Identify which cell holds the provided text, then report its (x, y) central coordinate. 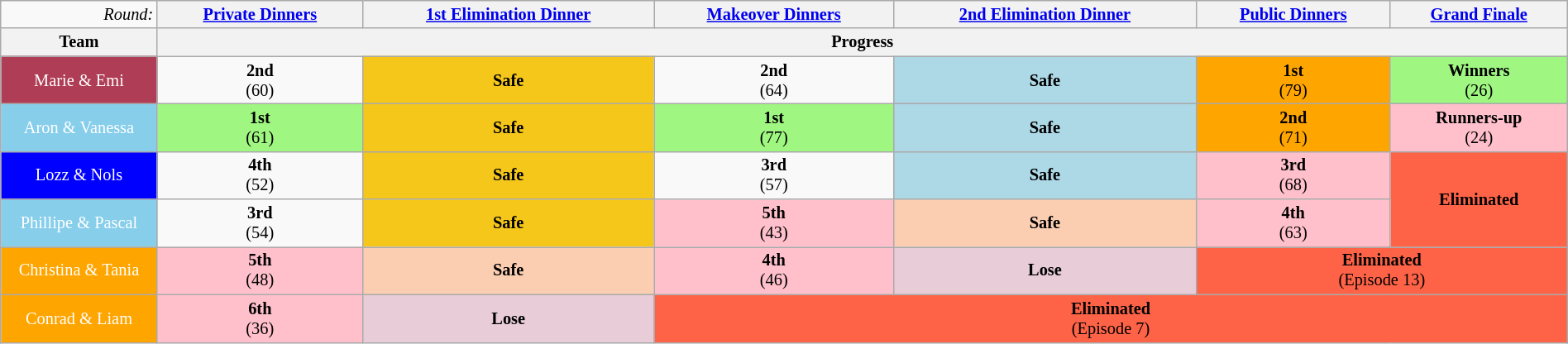
Public Dinners (1293, 14)
3rd(57) (774, 175)
Runners-up(24) (1479, 127)
Eliminated(Episode 7) (1111, 318)
3rd(54) (260, 223)
Phillipe & Pascal (79, 223)
Conrad & Liam (79, 318)
2nd(60) (260, 80)
2nd Elimination Dinner (1045, 14)
1st Elimination Dinner (508, 14)
4th(46) (774, 270)
6th(36) (260, 318)
Makeover Dinners (774, 14)
Private Dinners (260, 14)
Winners(26) (1479, 80)
2nd(64) (774, 80)
Eliminated(Episode 13) (1381, 270)
3rd(68) (1293, 175)
Team (79, 42)
1st(77) (774, 127)
Christina & Tania (79, 270)
4th(52) (260, 175)
Round: (79, 14)
Lozz & Nols (79, 175)
Aron & Vanessa (79, 127)
5th(43) (774, 223)
2nd(71) (1293, 127)
Eliminated (1479, 198)
1st(79) (1293, 80)
4th(63) (1293, 223)
Grand Finale (1479, 14)
Marie & Emi (79, 80)
1st(61) (260, 127)
Progress (862, 42)
5th(48) (260, 270)
